Return the (x, y) coordinate for the center point of the cell that contains the specified text.  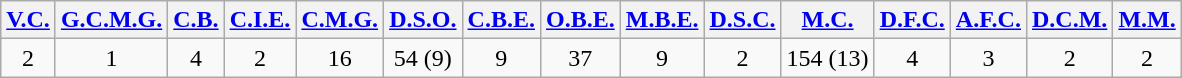
G.C.M.G. (111, 20)
V.C. (28, 20)
M.B.E. (662, 20)
M.M. (1147, 20)
C.M.G. (340, 20)
D.S.O. (423, 20)
16 (340, 58)
54 (9) (423, 58)
D.S.C. (742, 20)
O.B.E. (580, 20)
C.B. (196, 20)
D.F.C. (912, 20)
C.B.E. (501, 20)
3 (988, 58)
1 (111, 58)
37 (580, 58)
M.C. (828, 20)
D.C.M. (1069, 20)
154 (13) (828, 58)
C.I.E. (260, 20)
A.F.C. (988, 20)
